Identify which cell holds the provided text, then report its [x, y] central coordinate. 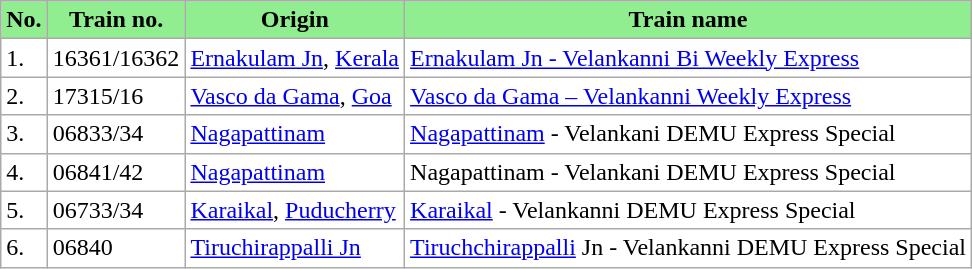
Tiruchchirappalli Jn - Velankanni DEMU Express Special [688, 248]
06833/34 [116, 134]
Origin [295, 20]
06733/34 [116, 210]
Ernakulam Jn - Velankanni Bi Weekly Express [688, 58]
06841/42 [116, 172]
3. [24, 134]
17315/16 [116, 96]
Tiruchirappalli Jn [295, 248]
Karaikal - Velankanni DEMU Express Special [688, 210]
No. [24, 20]
06840 [116, 248]
16361/16362 [116, 58]
Karaikal, Puducherry [295, 210]
Train name [688, 20]
Train no. [116, 20]
1. [24, 58]
6. [24, 248]
4. [24, 172]
Ernakulam Jn, Kerala [295, 58]
Vasco da Gama, Goa [295, 96]
2. [24, 96]
Vasco da Gama – Velankanni Weekly Express [688, 96]
5. [24, 210]
